Find where the given text appears and provide that cell's center as (x, y) coordinate. 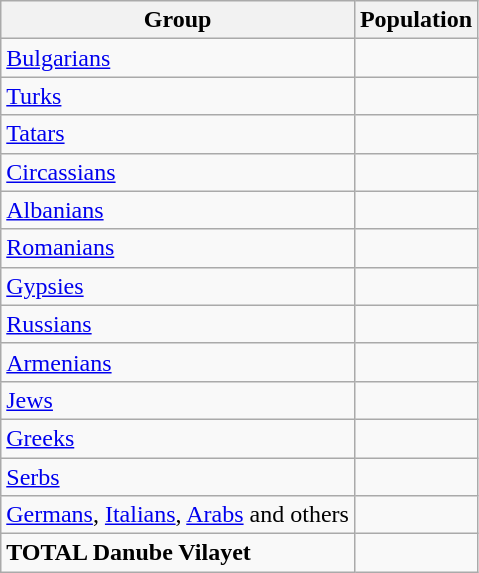
Turks (178, 96)
Armenians (178, 362)
Serbs (178, 477)
Bulgarians (178, 58)
Albanians (178, 210)
Circassians (178, 172)
Romanians (178, 248)
Population (416, 20)
Gypsies (178, 286)
TOTAL Danube Vilayet (178, 553)
Group (178, 20)
Greeks (178, 438)
Tatars (178, 134)
Germans, Italians, Arabs and others (178, 515)
Jews (178, 400)
Russians (178, 324)
